Find where the given text appears and provide that cell's center as [x, y] coordinate. 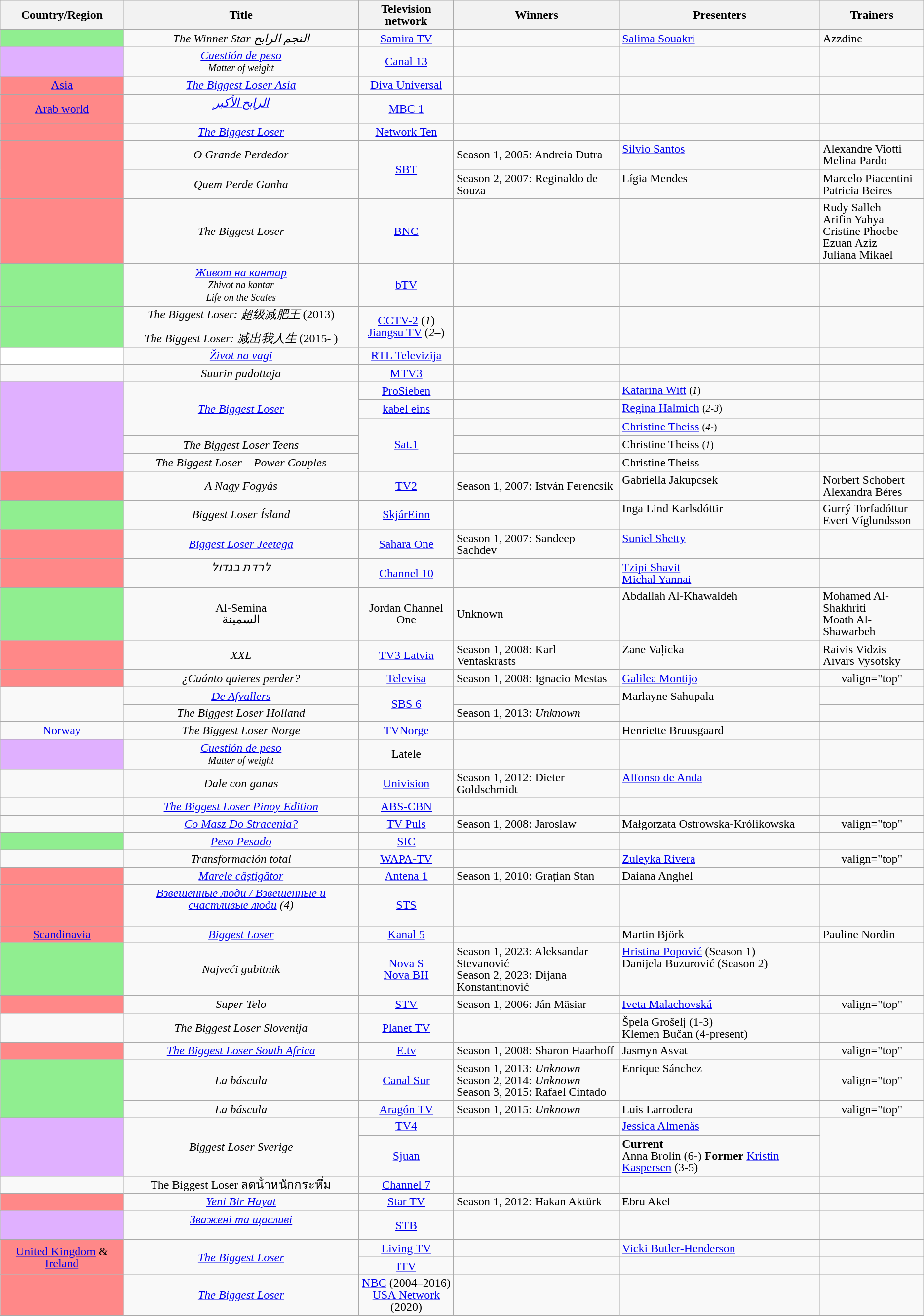
NBC (2004–2016) USA Network (2020) [407, 1295]
Alfonso de Anda [720, 784]
Suniel Shetty [720, 544]
Season 1, 2007: István Ferencsik [536, 486]
Season 1, 2008: Jaroslaw [536, 824]
Canal Sur [407, 1080]
ABS-CBN [407, 807]
Живот на кантарZhivot na kantarLife on the Scales [241, 285]
Взвешенные люди / Взвешенные и счастливые люди (4) [241, 905]
Christine Theiss (4-) [720, 426]
Nova SNova BH [407, 969]
Biggest Loser Jeetega [241, 544]
¿Cuánto quieres perder? [241, 678]
The Winner Star النجم الرابح [241, 39]
Channel 10 [407, 574]
The Biggest Loser: 超级减肥王 (2013)The Biggest Loser: 减出我人生 (2015- ) [241, 327]
SBT [407, 170]
Mohamed Al-ShakhritiMoath Al-Shawarbeh [872, 614]
Christine Theiss (1) [720, 445]
The Biggest Loser Holland [241, 713]
Season 1, 2013: Unknown Season 2, 2014: Unknown Season 3, 2015: Rafael Cintado [536, 1080]
The Biggest Loser Norge [241, 731]
Univision [407, 784]
الرابح الأكبر [241, 109]
Biggest Loser Ísland [241, 514]
Super Telo [241, 1004]
BNC [407, 231]
Abdallah Al-Khawaldeh [720, 614]
Title [241, 15]
Jessica Almenäs [720, 1126]
Raivis VidzisAivars Vysotsky [872, 656]
TV2 [407, 486]
Samira TV [407, 39]
Sat.1 [407, 444]
ProSieben [407, 391]
The Biggest Loser Teens [241, 445]
Špela Grošelj (1-3)Klemen Bučan (4-present) [720, 1028]
United Kingdom & Ireland [62, 1257]
Season 1, 2007: Sandeep Sachdev [536, 544]
Al-Seminaالسمينة [241, 614]
Season 1, 2005: Andreia Dutra [536, 155]
Antena 1 [407, 876]
Ebru Akel [720, 1202]
Season 1, 2006: Ján Mäsiar [536, 1004]
Television network [407, 15]
Transformación total [241, 859]
Season 1, 2023: Aleksandar StevanovićSeason 2, 2023: Dijana Konstantinović [536, 969]
Martin Björk [720, 934]
Zane Vaļicka [720, 656]
Trainers [872, 15]
Latele [407, 754]
Zuleyka Rivera [720, 859]
Biggest Loser [241, 934]
Norway [62, 731]
Season 1, 2008: Karl Ventaskrasts [536, 656]
Dale con ganas [241, 784]
MBC 1 [407, 109]
Aragón TV [407, 1109]
Yeni Bir Hayat [241, 1202]
Canal 13 [407, 62]
TVNorge [407, 731]
RTL Televizija [407, 355]
Gabriella Jakupcsek [720, 486]
Marele câștigător [241, 876]
Regina Halmich (2-3) [720, 409]
Network Ten [407, 132]
Season 2, 2007: Reginaldo de Souza [536, 185]
Małgorzata Ostrowska-Królikowska [720, 824]
Sjuan [407, 1156]
Daiana Anghel [720, 876]
Country/Region [62, 15]
A Nagy Fogyás [241, 486]
TV3 Latvia [407, 656]
TV Puls [407, 824]
Biggest Loser Sverige [241, 1147]
Зважені та щасливі [241, 1225]
Winners [536, 15]
Život na vagi [241, 355]
Henriette Bruusgaard [720, 731]
TV4 [407, 1126]
The Biggest Loser South Africa [241, 1050]
The Biggest Loser – Power Couples [241, 462]
Iveta Malachovská [720, 1004]
Luis Larrodera [720, 1109]
bTV [407, 285]
ITV [407, 1266]
SkjárEinn [407, 514]
Vicki Butler-Henderson [720, 1249]
O Grande Perdedor [241, 155]
MTV3 [407, 373]
Jasmyn Asvat [720, 1050]
E.tv [407, 1050]
CurrentAnna Brolin (6-) Former Kristin Kaspersen (3-5) [720, 1156]
Scandinavia [62, 934]
Season 1, 2010: Grațian Stan [536, 876]
Silvio Santos [720, 155]
Planet TV [407, 1028]
Channel 7 [407, 1185]
Suurin pudottaja [241, 373]
Najveći gubitnik [241, 969]
The Biggest Loser Slovenija [241, 1028]
Arab world [62, 109]
Hristina Popović (Season 1)Danijela Buzurović (Season 2) [720, 969]
Season 1, 2012: Hakan Aktürk [536, 1202]
The Biggest Loser Pinoy Edition [241, 807]
SBS 6 [407, 704]
Rudy SallehArifin YahyaCristine PhoebeEzuan AzizJuliana Mikael [872, 231]
Inga Lind Karlsdóttir [720, 514]
Season 1, 2008: Ignacio Mestas [536, 678]
The Biggest Loser Asia [241, 85]
Season 1, 2012: Dieter Goldschmidt [536, 784]
Norbert SchobertAlexandra Béres [872, 486]
Katarina Witt (1) [720, 391]
Season 1, 2013: Unknown [536, 713]
XXL [241, 656]
Season 1, 2015: Unknown [536, 1109]
Enrique Sánchez [720, 1080]
The Biggest Loser ลดน้ําหนักกระหึ่ม [241, 1185]
Salima Souakri [720, 39]
Season 1, 2008: Sharon Haarhoff [536, 1050]
Diva Universal [407, 85]
Lígia Mendes [720, 185]
לרדת בגדול [241, 574]
Azzdine [872, 39]
STB [407, 1225]
Marcelo PiacentiniPatricia Beires [872, 185]
Pauline Nordin [872, 934]
CCTV-2 (1)Jiangsu TV (2–) [407, 327]
De Afvallers [241, 696]
STS [407, 905]
Galilea Montijo [720, 678]
Asia [62, 85]
Living TV [407, 1249]
Alexandre ViottiMelina Pardo [872, 155]
SIC [407, 841]
Kanal 5 [407, 934]
Tzipi ShavitMichal Yannai [720, 574]
Christine Theiss [720, 462]
WAPA-TV [407, 859]
Peso Pesado [241, 841]
Jordan Channel One [407, 614]
Presenters [720, 15]
Quem Perde Ganha [241, 185]
Co Masz Do Stracenia? [241, 824]
Star TV [407, 1202]
STV [407, 1004]
Sahara One [407, 544]
Televisa [407, 678]
Gurrý TorfadótturEvert Víglundsson [872, 514]
Marlayne Sahupala [720, 704]
kabel eins [407, 409]
Unknown [536, 614]
